From the cell containing the given text, extract its center point as (X, Y) coordinate. 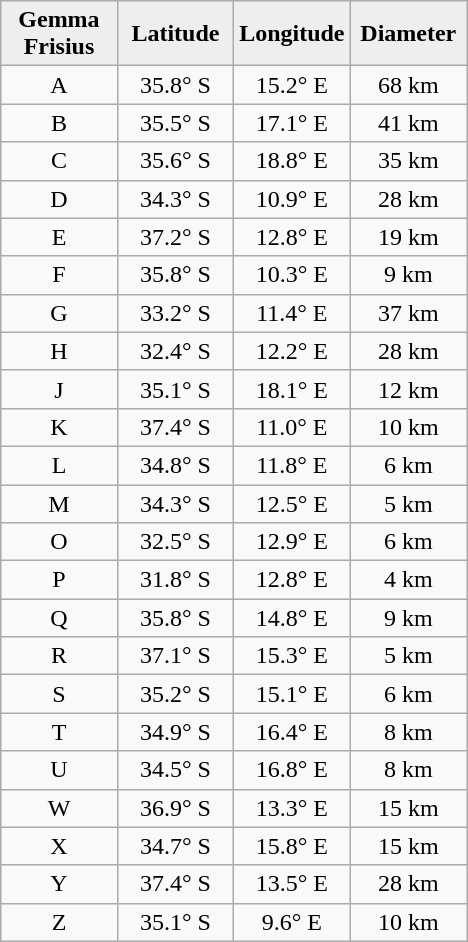
GemmaFrisius (59, 34)
Z (59, 922)
12.5° E (292, 503)
M (59, 503)
O (59, 542)
68 km (408, 85)
15.1° E (292, 694)
Diameter (408, 34)
J (59, 389)
31.8° S (175, 580)
15.3° E (292, 656)
36.9° S (175, 808)
37.2° S (175, 237)
37 km (408, 313)
C (59, 161)
S (59, 694)
13.5° E (292, 884)
G (59, 313)
H (59, 351)
16.4° E (292, 732)
T (59, 732)
A (59, 85)
E (59, 237)
P (59, 580)
K (59, 427)
Q (59, 618)
L (59, 465)
12.9° E (292, 542)
15.2° E (292, 85)
16.8° E (292, 770)
W (59, 808)
D (59, 199)
35.2° S (175, 694)
34.7° S (175, 846)
9.6° E (292, 922)
R (59, 656)
32.5° S (175, 542)
17.1° E (292, 123)
12 km (408, 389)
4 km (408, 580)
15.8° E (292, 846)
35.5° S (175, 123)
Latitude (175, 34)
11.8° E (292, 465)
34.9° S (175, 732)
10.9° E (292, 199)
19 km (408, 237)
35.6° S (175, 161)
37.1° S (175, 656)
34.8° S (175, 465)
X (59, 846)
F (59, 275)
33.2° S (175, 313)
34.5° S (175, 770)
41 km (408, 123)
U (59, 770)
18.8° E (292, 161)
14.8° E (292, 618)
32.4° S (175, 351)
10.3° E (292, 275)
13.3° E (292, 808)
11.4° E (292, 313)
35 km (408, 161)
12.2° E (292, 351)
18.1° E (292, 389)
11.0° E (292, 427)
Y (59, 884)
B (59, 123)
Longitude (292, 34)
